From the cell containing the given text, extract its center point as (x, y) coordinate. 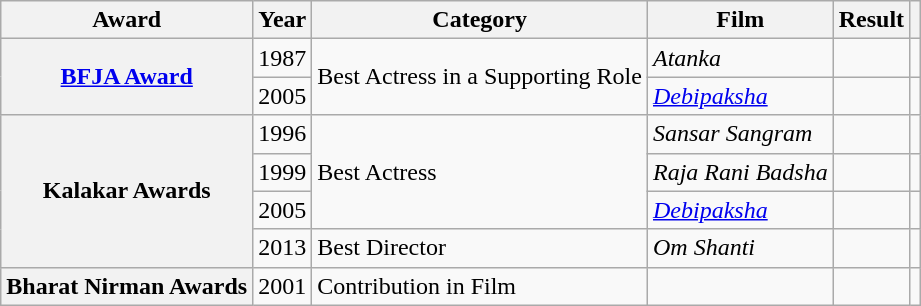
Film (740, 20)
Sansar Sangram (740, 134)
Atanka (740, 58)
Best Actress (480, 172)
Bharat Nirman Awards (127, 286)
1999 (282, 172)
2001 (282, 286)
Year (282, 20)
Result (871, 20)
BFJA Award (127, 77)
Kalakar Awards (127, 191)
Category (480, 20)
1996 (282, 134)
Contribution in Film (480, 286)
Best Actress in a Supporting Role (480, 77)
Award (127, 20)
2013 (282, 248)
Om Shanti (740, 248)
Raja Rani Badsha (740, 172)
Best Director (480, 248)
1987 (282, 58)
